From the cell containing the given text, extract its center point as [X, Y] coordinate. 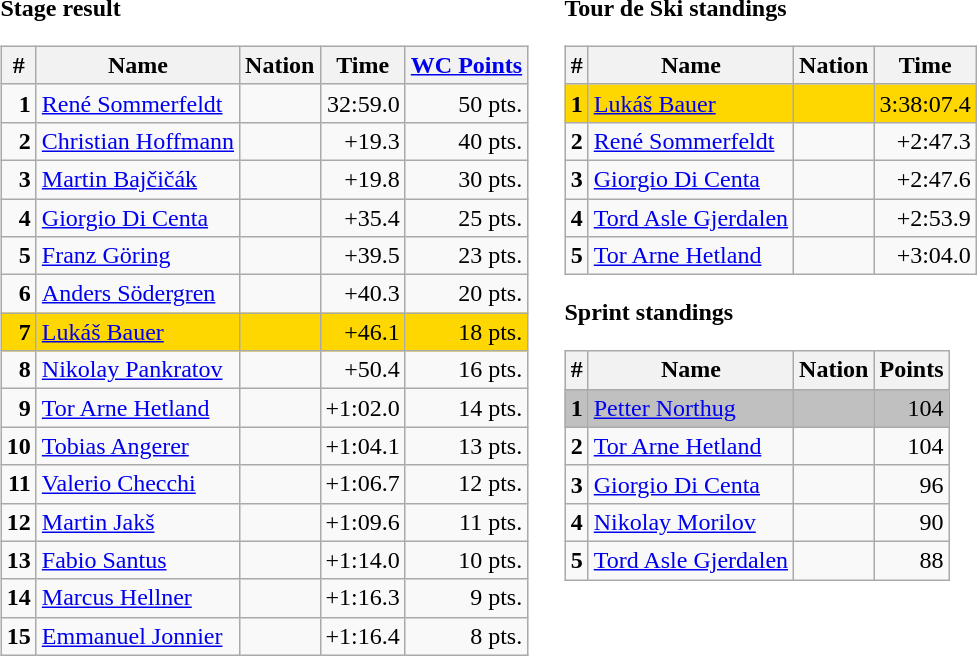
Christian Hoffmann [138, 141]
+1:16.3 [362, 598]
9 [18, 408]
50 pts. [466, 103]
+1:06.7 [362, 484]
88 [912, 560]
11 pts. [466, 522]
96 [912, 484]
8 [18, 370]
+19.3 [362, 141]
20 pts. [466, 294]
8 pts. [466, 636]
3:38:07.4 [925, 103]
+2:47.6 [925, 179]
13 pts. [466, 446]
Petter Northug [690, 408]
23 pts. [466, 256]
9 pts. [466, 598]
12 [18, 522]
10 [18, 446]
+46.1 [362, 332]
40 pts. [466, 141]
+3:04.0 [925, 256]
+1:16.4 [362, 636]
+1:02.0 [362, 408]
14 pts. [466, 408]
Nikolay Morilov [690, 522]
Valerio Checchi [138, 484]
+50.4 [362, 370]
25 pts. [466, 217]
32:59.0 [362, 103]
10 pts. [466, 560]
+1:09.6 [362, 522]
+40.3 [362, 294]
Points [912, 370]
14 [18, 598]
Fabio Santus [138, 560]
30 pts. [466, 179]
15 [18, 636]
12 pts. [466, 484]
+1:04.1 [362, 446]
11 [18, 484]
90 [912, 522]
Martin Jakš [138, 522]
WC Points [466, 65]
+19.8 [362, 179]
Marcus Hellner [138, 598]
18 pts. [466, 332]
Martin Bajčičák [138, 179]
7 [18, 332]
Tobias Angerer [138, 446]
6 [18, 294]
Anders Södergren [138, 294]
Nikolay Pankratov [138, 370]
+39.5 [362, 256]
+1:14.0 [362, 560]
+35.4 [362, 217]
Franz Göring [138, 256]
Emmanuel Jonnier [138, 636]
+2:53.9 [925, 217]
16 pts. [466, 370]
13 [18, 560]
+2:47.3 [925, 141]
